From the cell containing the given text, extract its center point as (x, y) coordinate. 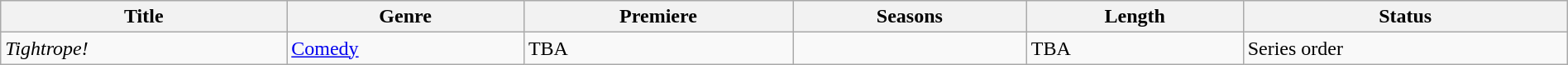
Comedy (405, 48)
Premiere (658, 17)
Tightrope! (144, 48)
Status (1405, 17)
Genre (405, 17)
Length (1135, 17)
Seasons (910, 17)
Title (144, 17)
Series order (1405, 48)
